Determine the [X, Y] coordinate at the center of the cell enclosing the given text.  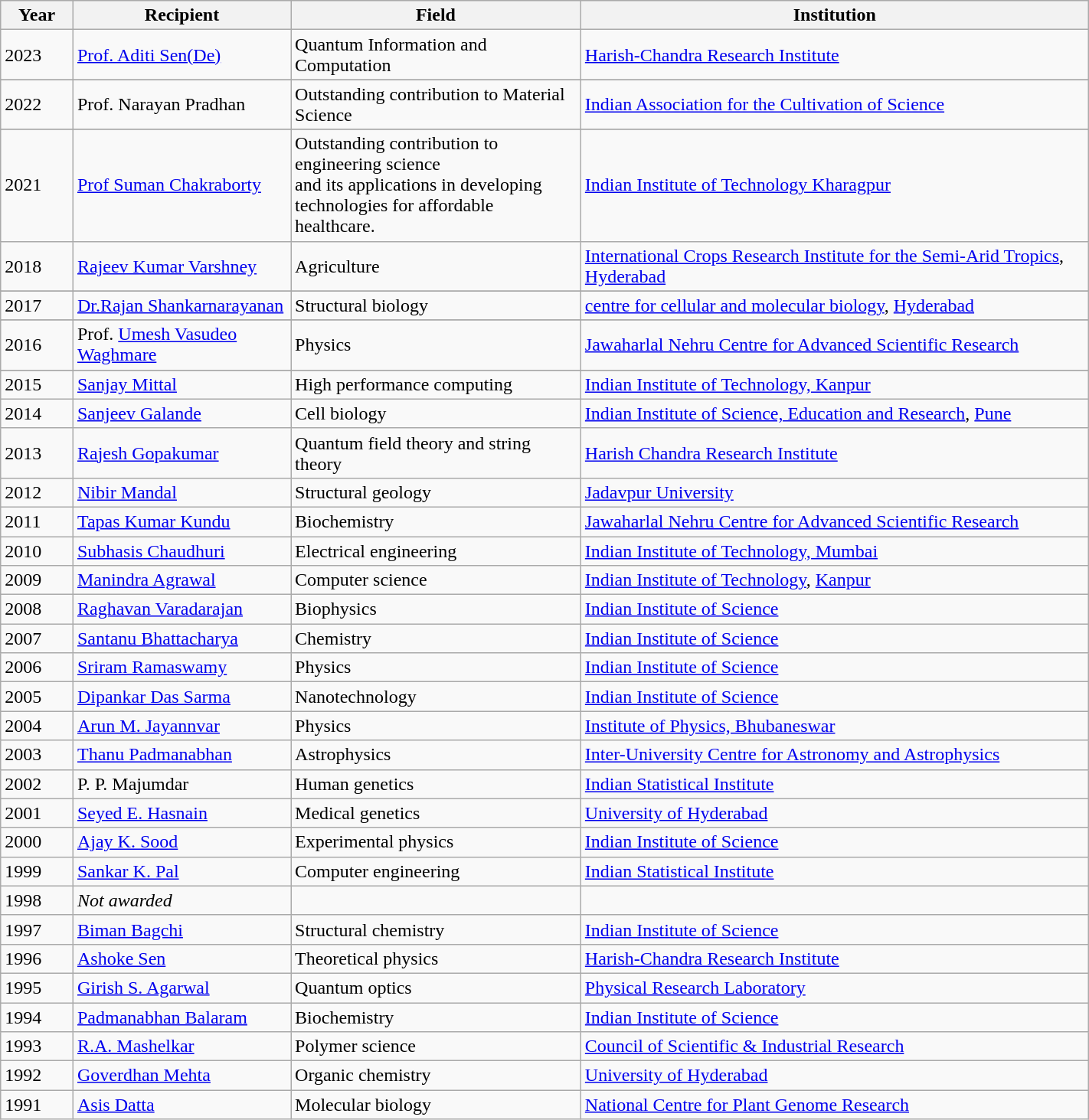
Ashoke Sen [181, 958]
Indian Association for the Cultivation of Science [835, 104]
2021 [37, 185]
Santanu Bhattacharya [181, 638]
Harish Chandra Research Institute [835, 453]
Prof. Aditi Sen(De) [181, 55]
Quantum optics [437, 988]
2011 [37, 521]
Sriram Ramaswamy [181, 668]
Sanjeev Galande [181, 413]
International Crops Research Institute for the Semi-Arid Tropics, Hyderabad [835, 266]
Experimental physics [437, 842]
Rajeev Kumar Varshney [181, 266]
Outstanding contribution to Material Science [437, 104]
Computer science [437, 580]
Structural biology [437, 305]
Outstanding contribution to engineering scienceand its applications in developing technologies for affordable healthcare. [437, 185]
Manindra Agrawal [181, 580]
2005 [37, 697]
Recipient [181, 15]
2013 [37, 453]
Dipankar Das Sarma [181, 697]
Subhasis Chaudhuri [181, 550]
Thanu Padmanabhan [181, 755]
1994 [37, 1017]
Organic chemistry [437, 1076]
2017 [37, 305]
Quantum field theory and string theory [437, 453]
Goverdhan Mehta [181, 1076]
2010 [37, 550]
Physical Research Laboratory [835, 988]
2006 [37, 668]
Rajesh Gopakumar [181, 453]
2012 [37, 492]
Electrical engineering [437, 550]
P. P. Majumdar [181, 784]
R.A. Mashelkar [181, 1047]
Biophysics [437, 609]
2018 [37, 266]
1993 [37, 1047]
1996 [37, 958]
1997 [37, 929]
Nibir Mandal [181, 492]
Girish S. Agarwal [181, 988]
Nanotechnology [437, 697]
2016 [37, 344]
Prof. Narayan Pradhan [181, 104]
Field [437, 15]
2002 [37, 784]
Prof Suman Chakraborty [181, 185]
Padmanabhan Balaram [181, 1017]
Prof. Umesh Vasudeo Waghmare [181, 344]
High performance computing [437, 384]
Raghavan Varadarajan [181, 609]
2000 [37, 842]
1991 [37, 1105]
1992 [37, 1076]
National Centre for Plant Genome Research [835, 1105]
Seyed E. Hasnain [181, 813]
Year [37, 15]
Council of Scientific & Industrial Research [835, 1047]
Agriculture [437, 266]
Sanjay Mittal [181, 384]
2008 [37, 609]
Ajay K. Sood [181, 842]
Structural chemistry [437, 929]
1995 [37, 988]
Polymer science [437, 1047]
Molecular biology [437, 1105]
Theoretical physics [437, 958]
2014 [37, 413]
Jadavpur University [835, 492]
2015 [37, 384]
Structural geology [437, 492]
Institution [835, 15]
Chemistry [437, 638]
Medical genetics [437, 813]
Computer engineering [437, 871]
Inter-University Centre for Astronomy and Astrophysics [835, 755]
Dr.Rajan Shankarnarayanan [181, 305]
Sankar K. Pal [181, 871]
Indian Institute of Technology, Mumbai [835, 550]
Tapas Kumar Kundu [181, 521]
2022 [37, 104]
Arun M. Jayannvar [181, 726]
Not awarded [181, 900]
2023 [37, 55]
Biman Bagchi [181, 929]
1998 [37, 900]
Asis Datta [181, 1105]
1999 [37, 871]
2004 [37, 726]
Astrophysics [437, 755]
Cell biology [437, 413]
Institute of Physics, Bhubaneswar [835, 726]
Quantum Information and Computation [437, 55]
2003 [37, 755]
2001 [37, 813]
Indian Institute of Technology Kharagpur [835, 185]
2009 [37, 580]
2007 [37, 638]
Indian Institute of Science, Education and Research, Pune [835, 413]
centre for cellular and molecular biology, Hyderabad [835, 305]
Human genetics [437, 784]
